Provide the (X, Y) coordinate of the cell's center where the given text is located.  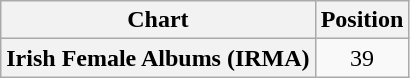
Chart (158, 20)
39 (362, 58)
Position (362, 20)
Irish Female Albums (IRMA) (158, 58)
